Return (X, Y) of the center of cell containing provided text 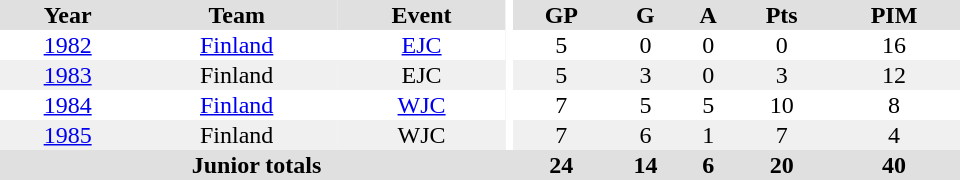
1 (708, 135)
16 (894, 45)
14 (646, 165)
40 (894, 165)
Team (236, 15)
10 (782, 105)
GP (561, 15)
Year (68, 15)
20 (782, 165)
12 (894, 75)
Junior totals (256, 165)
Event (422, 15)
4 (894, 135)
24 (561, 165)
Pts (782, 15)
8 (894, 105)
G (646, 15)
A (708, 15)
1985 (68, 135)
PIM (894, 15)
1984 (68, 105)
1983 (68, 75)
1982 (68, 45)
